Locate the cell with the specified text and output its (X, Y) center coordinate. 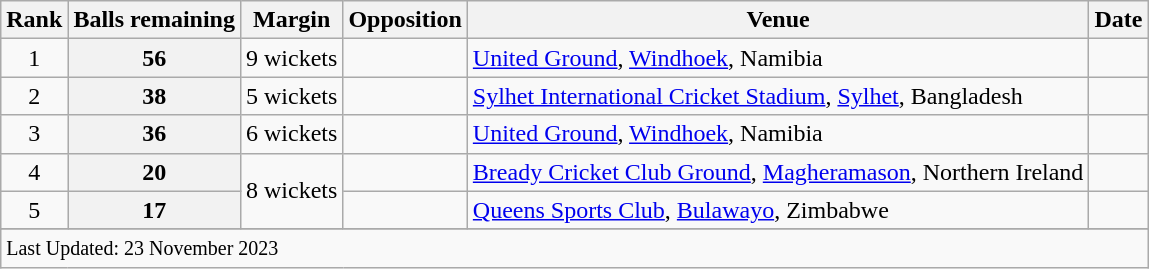
38 (154, 96)
Balls remaining (154, 20)
Margin (291, 20)
2 (34, 96)
Sylhet International Cricket Stadium, Sylhet, Bangladesh (778, 96)
9 wickets (291, 58)
20 (154, 172)
Last Updated: 23 November 2023 (574, 248)
Venue (778, 20)
Date (1118, 20)
5 wickets (291, 96)
6 wickets (291, 134)
3 (34, 134)
56 (154, 58)
5 (34, 210)
Rank (34, 20)
Queens Sports Club, Bulawayo, Zimbabwe (778, 210)
36 (154, 134)
1 (34, 58)
Bready Cricket Club Ground, Magheramason, Northern Ireland (778, 172)
17 (154, 210)
8 wickets (291, 191)
4 (34, 172)
Opposition (405, 20)
